Find where the given text appears and provide that cell's center as [x, y] coordinate. 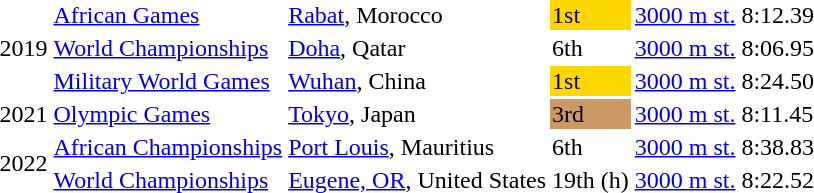
Military World Games [168, 81]
African Championships [168, 147]
Doha, Qatar [418, 48]
Wuhan, China [418, 81]
African Games [168, 15]
Tokyo, Japan [418, 114]
3rd [591, 114]
Olympic Games [168, 114]
Port Louis, Mauritius [418, 147]
World Championships [168, 48]
Rabat, Morocco [418, 15]
